Scan for the cell matching the given text and deliver its [X, Y] coordinate at center. 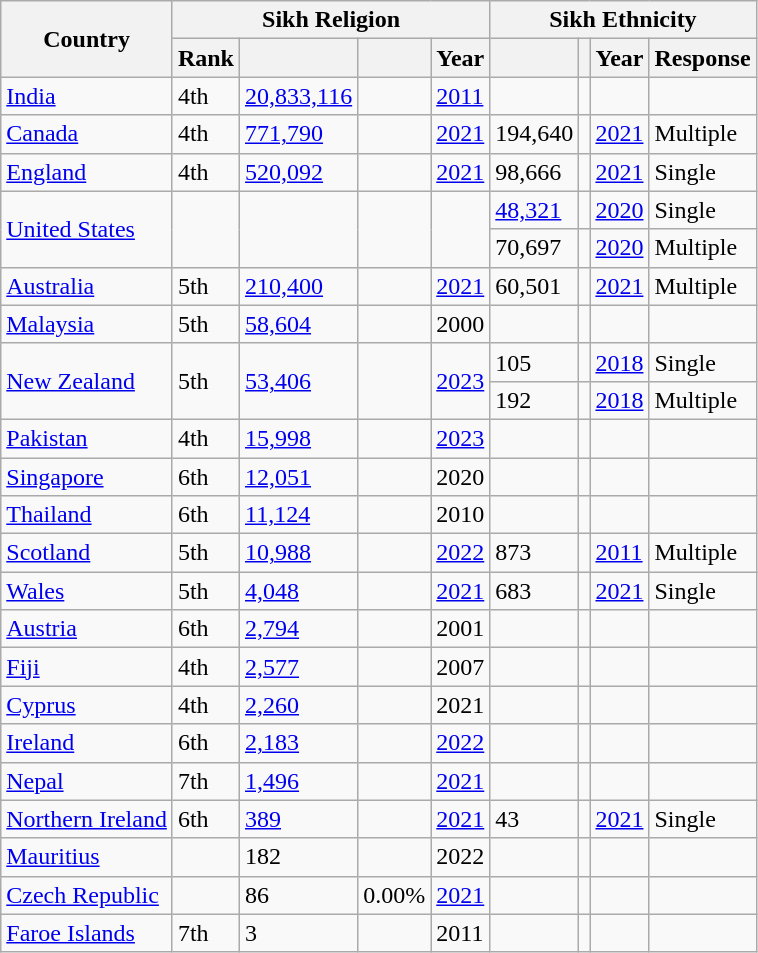
60,501 [534, 286]
3 [299, 933]
0.00% [394, 895]
Mauritius [87, 857]
182 [299, 857]
England [87, 172]
43 [534, 819]
11,124 [299, 515]
Thailand [87, 515]
2010 [460, 515]
389 [299, 819]
Nepal [87, 781]
Country [87, 39]
India [87, 96]
48,321 [534, 210]
194,640 [534, 134]
Canada [87, 134]
771,790 [299, 134]
Rank [206, 58]
New Zealand [87, 381]
Sikh Religion [330, 20]
683 [534, 591]
Wales [87, 591]
2,794 [299, 629]
15,998 [299, 438]
2001 [460, 629]
Australia [87, 286]
United States [87, 229]
520,092 [299, 172]
Singapore [87, 477]
Malaysia [87, 324]
2000 [460, 324]
86 [299, 895]
Cyprus [87, 705]
53,406 [299, 381]
12,051 [299, 477]
58,604 [299, 324]
2,577 [299, 667]
98,666 [534, 172]
2,260 [299, 705]
Ireland [87, 743]
1,496 [299, 781]
210,400 [299, 286]
Austria [87, 629]
2007 [460, 667]
105 [534, 362]
Faroe Islands [87, 933]
873 [534, 553]
Pakistan [87, 438]
Response [702, 58]
4,048 [299, 591]
70,697 [534, 248]
192 [534, 400]
Northern Ireland [87, 819]
Scotland [87, 553]
Czech Republic [87, 895]
10,988 [299, 553]
Fiji [87, 667]
20,833,116 [299, 96]
Sikh Ethnicity [623, 20]
2,183 [299, 743]
